Extract the [X, Y] coordinate from the center of the cell holding the provided text.  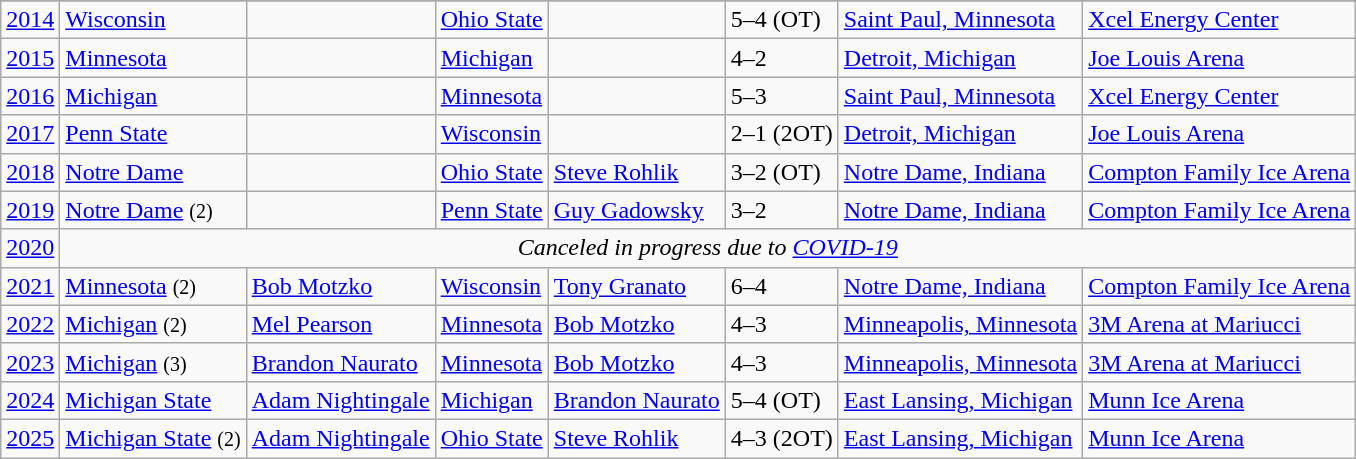
2025 [30, 438]
3–2 [782, 210]
2015 [30, 58]
Notre Dame (2) [153, 210]
Michigan (3) [153, 362]
2017 [30, 134]
Tony Granato [636, 286]
Notre Dame [153, 172]
Michigan (2) [153, 324]
4–2 [782, 58]
2023 [30, 362]
2016 [30, 96]
2024 [30, 400]
Mel Pearson [340, 324]
Canceled in progress due to COVID-19 [708, 248]
2019 [30, 210]
2020 [30, 248]
6–4 [782, 286]
2018 [30, 172]
Minnesota (2) [153, 286]
5–3 [782, 96]
2014 [30, 20]
Michigan State (2) [153, 438]
Michigan State [153, 400]
2–1 (2OT) [782, 134]
Guy Gadowsky [636, 210]
2021 [30, 286]
4–3 (2OT) [782, 438]
2022 [30, 324]
3–2 (OT) [782, 172]
